Determine the [X, Y] coordinate at the center of the cell enclosing the given text.  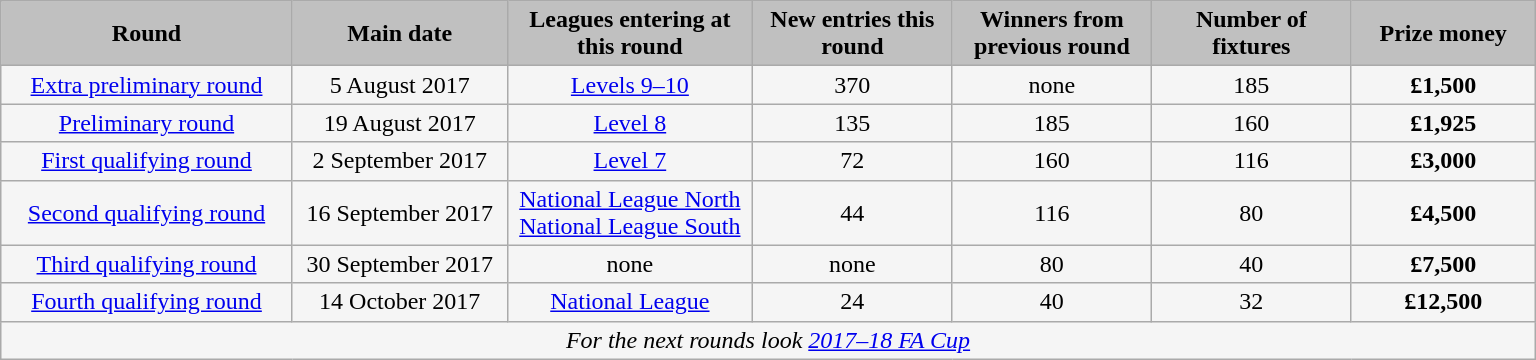
Second qualifying round [147, 212]
14 October 2017 [400, 302]
2 September 2017 [400, 161]
5 August 2017 [400, 85]
370 [852, 85]
Levels 9–10 [630, 85]
£4,500 [1443, 212]
£7,500 [1443, 264]
National League [630, 302]
Round [147, 34]
24 [852, 302]
Leagues entering at this round [630, 34]
Preliminary round [147, 123]
Level 7 [630, 161]
£3,000 [1443, 161]
New entries this round [852, 34]
Level 8 [630, 123]
Number of fixtures [1252, 34]
Main date [400, 34]
19 August 2017 [400, 123]
First qualifying round [147, 161]
44 [852, 212]
£1,500 [1443, 85]
For the next rounds look 2017–18 FA Cup [768, 340]
30 September 2017 [400, 264]
16 September 2017 [400, 212]
Winners from previous round [1052, 34]
National League NorthNational League South [630, 212]
£12,500 [1443, 302]
Extra preliminary round [147, 85]
135 [852, 123]
Third qualifying round [147, 264]
72 [852, 161]
32 [1252, 302]
£1,925 [1443, 123]
Fourth qualifying round [147, 302]
Prize money [1443, 34]
